Scan for the cell matching the given text and deliver its [X, Y] coordinate at center. 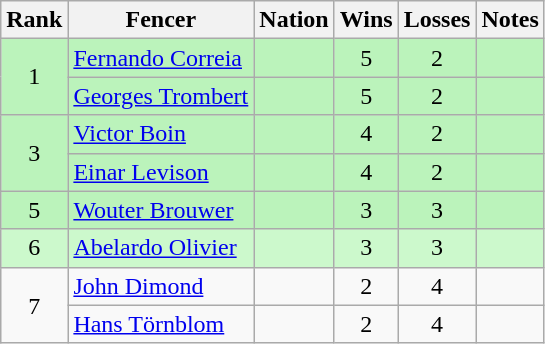
Fernando Correia [161, 58]
Losses [437, 20]
Victor Boin [161, 134]
Wins [366, 20]
Rank [34, 20]
Einar Levison [161, 172]
Notes [510, 20]
John Dimond [161, 286]
Hans Törnblom [161, 324]
Fencer [161, 20]
Nation [294, 20]
Wouter Brouwer [161, 210]
Abelardo Olivier [161, 248]
7 [34, 305]
Georges Trombert [161, 96]
1 [34, 77]
6 [34, 248]
